From the cell containing the given text, extract its center point as (x, y) coordinate. 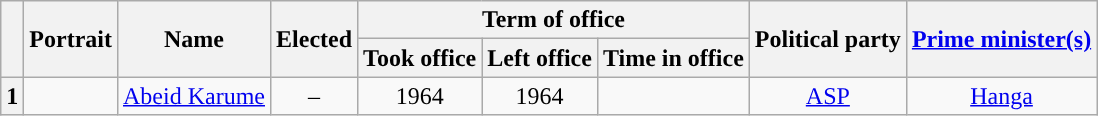
ASP (828, 96)
Prime minister(s) (1001, 39)
Political party (828, 39)
1 (12, 96)
– (314, 96)
Elected (314, 39)
Term of office (554, 20)
Abeid Karume (194, 96)
Time in office (673, 58)
Left office (540, 58)
Hanga (1001, 96)
Took office (420, 58)
Name (194, 39)
Portrait (71, 39)
